Pinpoint the cell where the given text exists, returning its (x, y) midpoint coordinate. 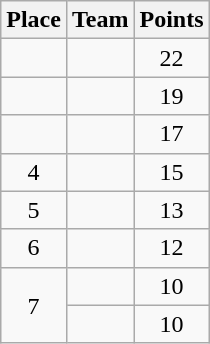
5 (34, 210)
4 (34, 172)
Points (172, 20)
12 (172, 248)
13 (172, 210)
Place (34, 20)
7 (34, 305)
19 (172, 96)
15 (172, 172)
Team (100, 20)
6 (34, 248)
17 (172, 134)
22 (172, 58)
